Provide the (X, Y) coordinate of the cell's center where the given text is located.  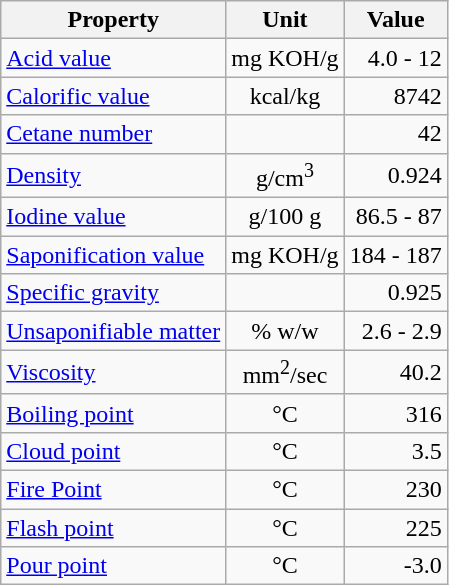
Unit (285, 20)
230 (396, 489)
184 - 187 (396, 255)
40.2 (396, 372)
Flash point (114, 528)
Viscosity (114, 372)
316 (396, 413)
kcal/kg (285, 96)
8742 (396, 96)
Density (114, 176)
Specific gravity (114, 293)
Unsaponifiable matter (114, 331)
Cloud point (114, 451)
225 (396, 528)
Calorific value (114, 96)
Boiling point (114, 413)
mm2/sec (285, 372)
-3.0 (396, 566)
Saponification value (114, 255)
Value (396, 20)
Fire Point (114, 489)
g/100 g (285, 217)
g/cm3 (285, 176)
Pour point (114, 566)
42 (396, 134)
Cetane number (114, 134)
3.5 (396, 451)
4.0 - 12 (396, 58)
0.925 (396, 293)
Iodine value (114, 217)
2.6 - 2.9 (396, 331)
86.5 - 87 (396, 217)
Property (114, 20)
% w/w (285, 331)
Acid value (114, 58)
0.924 (396, 176)
